Return [x, y] of the center of cell containing provided text 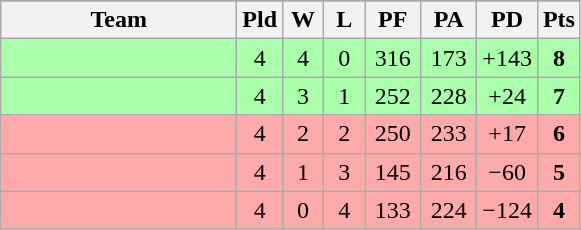
+143 [508, 58]
133 [393, 210]
W [304, 20]
216 [449, 172]
173 [449, 58]
+17 [508, 134]
PD [508, 20]
Team [119, 20]
228 [449, 96]
7 [558, 96]
145 [393, 172]
Pld [260, 20]
316 [393, 58]
−124 [508, 210]
+24 [508, 96]
PA [449, 20]
5 [558, 172]
224 [449, 210]
8 [558, 58]
6 [558, 134]
PF [393, 20]
Pts [558, 20]
−60 [508, 172]
252 [393, 96]
250 [393, 134]
L [344, 20]
233 [449, 134]
